Capture the cell that displays the provided text and extract its [X, Y] central coordinate. 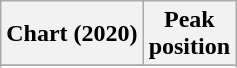
Chart (2020) [72, 34]
Peak position [189, 34]
